Output the [x, y] coordinate of the center of the cell containing the given text.  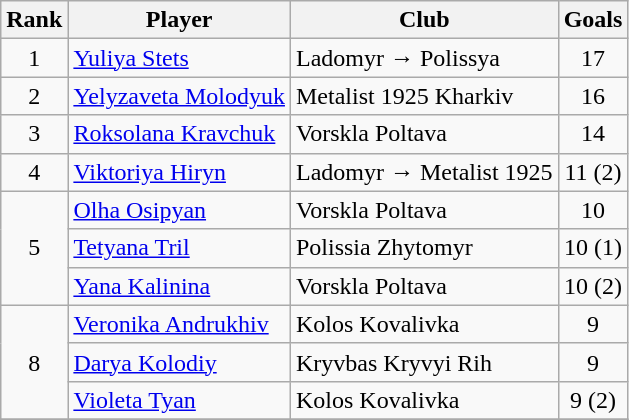
Veronika Andrukhiv [180, 324]
Ladomyr → Polissya [424, 58]
16 [593, 96]
Goals [593, 20]
Yelyzaveta Molodyuk [180, 96]
5 [34, 248]
1 [34, 58]
Club [424, 20]
Metalist 1925 Kharkiv [424, 96]
3 [34, 134]
2 [34, 96]
8 [34, 362]
Yuliya Stets [180, 58]
Ladomyr → Metalist 1925 [424, 172]
10 [593, 210]
Player [180, 20]
Polissia Zhytomyr [424, 248]
Viktoriya Hiryn [180, 172]
Darya Kolodiy [180, 362]
Tetyana Tril [180, 248]
10 (1) [593, 248]
11 (2) [593, 172]
Olha Osipyan [180, 210]
Rank [34, 20]
Roksolana Kravchuk [180, 134]
14 [593, 134]
9 (2) [593, 400]
Violeta Tyan [180, 400]
17 [593, 58]
10 (2) [593, 286]
4 [34, 172]
Yana Kalinina [180, 286]
Kryvbas Kryvyi Rih [424, 362]
